Return [x, y] of the center of cell containing provided text 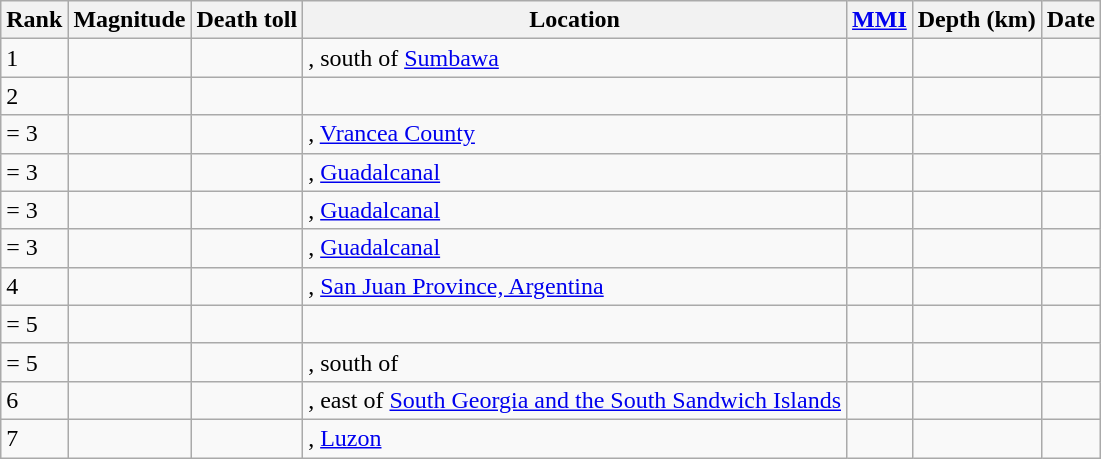
7 [34, 438]
, Vrancea County [575, 134]
Depth (km) [976, 20]
, south of Sumbawa [575, 58]
Death toll [247, 20]
1 [34, 58]
Date [1070, 20]
, San Juan Province, Argentina [575, 286]
, south of [575, 362]
Location [575, 20]
4 [34, 286]
2 [34, 96]
Magnitude [130, 20]
, east of South Georgia and the South Sandwich Islands [575, 400]
6 [34, 400]
MMI [880, 20]
Rank [34, 20]
, Luzon [575, 438]
